Locate the cell with the specified text and output its [X, Y] center coordinate. 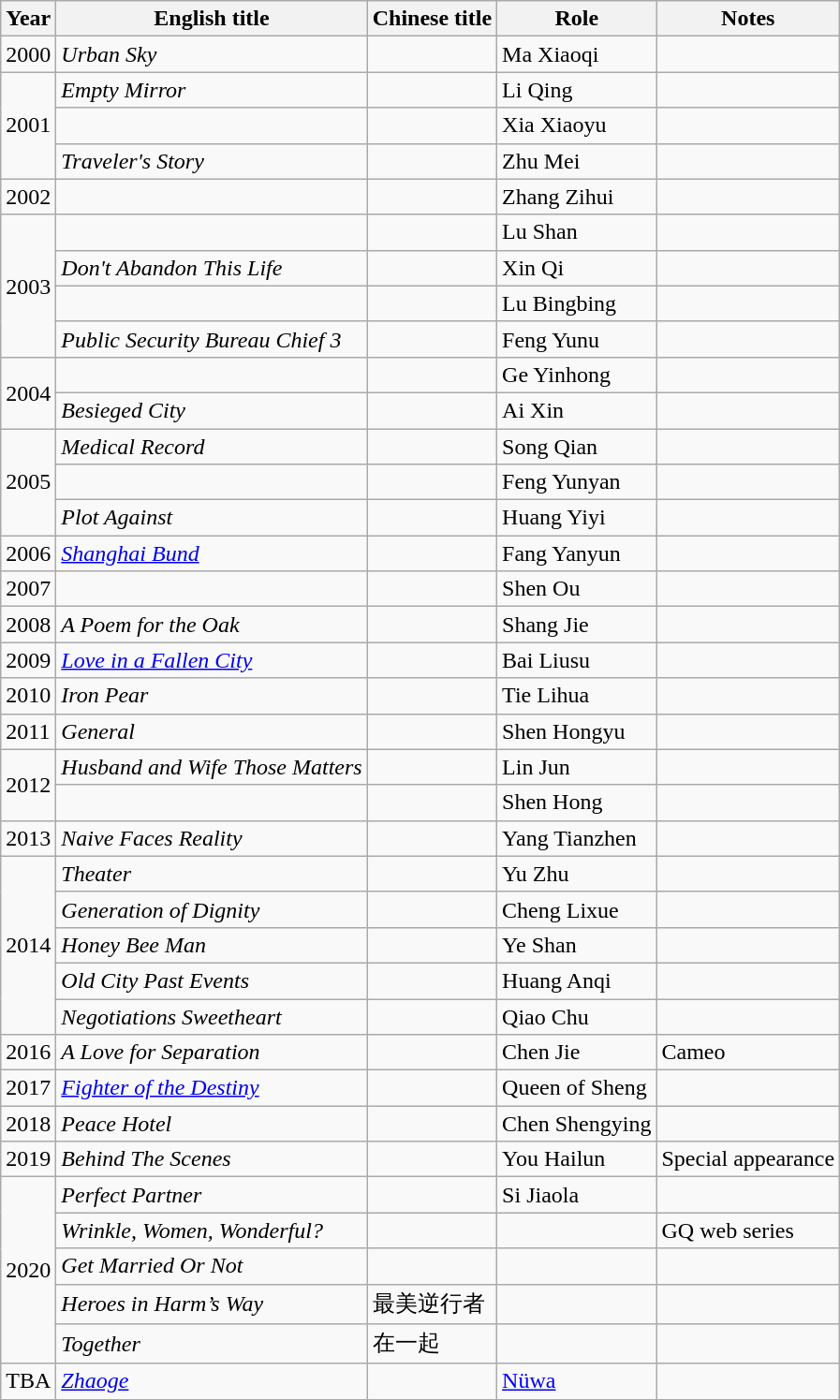
GQ web series [748, 1231]
Perfect Partner [212, 1195]
2000 [28, 54]
Naive Faces Reality [212, 838]
Heroes in Harm’s Way [212, 1304]
Shen Hongyu [577, 731]
Feng Yunyan [577, 482]
Theater [212, 874]
2011 [28, 731]
2002 [28, 197]
2001 [28, 125]
Zhaoge [212, 1381]
Si Jiaola [577, 1195]
Shang Jie [577, 625]
A Poem for the Oak [212, 625]
2013 [28, 838]
Special appearance [748, 1159]
Generation of Dignity [212, 909]
Year [28, 19]
Behind The Scenes [212, 1159]
Ye Shan [577, 945]
在一起 [432, 1345]
Iron Pear [212, 696]
最美逆行者 [432, 1304]
Huang Yiyi [577, 518]
Feng Yunu [577, 339]
2005 [28, 482]
Song Qian [577, 447]
Cameo [748, 1053]
Zhu Mei [577, 161]
Get Married Or Not [212, 1266]
TBA [28, 1381]
Wrinkle, Women, Wonderful? [212, 1231]
Honey Bee Man [212, 945]
Queen of Sheng [577, 1088]
Lin Jun [577, 767]
Xia Xiaoyu [577, 125]
Role [577, 19]
2010 [28, 696]
Together [212, 1345]
2003 [28, 286]
Don't Abandon This Life [212, 268]
2014 [28, 945]
Public Security Bureau Chief 3 [212, 339]
General [212, 731]
Zhang Zihui [577, 197]
A Love for Separation [212, 1053]
Traveler's Story [212, 161]
2020 [28, 1270]
Chen Jie [577, 1053]
Old City Past Events [212, 980]
Fighter of the Destiny [212, 1088]
Shen Ou [577, 589]
2004 [28, 392]
Fang Yanyun [577, 553]
2012 [28, 785]
2006 [28, 553]
Cheng Lixue [577, 909]
Bai Liusu [577, 660]
Yu Zhu [577, 874]
2009 [28, 660]
Shanghai Bund [212, 553]
Lu Shan [577, 232]
Notes [748, 19]
Ge Yinhong [577, 375]
2016 [28, 1053]
You Hailun [577, 1159]
2018 [28, 1124]
2019 [28, 1159]
Ai Xin [577, 410]
English title [212, 19]
Love in a Fallen City [212, 660]
Peace Hotel [212, 1124]
Yang Tianzhen [577, 838]
Li Qing [577, 90]
Chen Shengying [577, 1124]
Lu Bingbing [577, 303]
Negotiations Sweetheart [212, 1016]
Huang Anqi [577, 980]
Nüwa [577, 1381]
2007 [28, 589]
2017 [28, 1088]
Urban Sky [212, 54]
Chinese title [432, 19]
Xin Qi [577, 268]
Empty Mirror [212, 90]
Husband and Wife Those Matters [212, 767]
Tie Lihua [577, 696]
2008 [28, 625]
Ma Xiaoqi [577, 54]
Medical Record [212, 447]
Shen Hong [577, 803]
Plot Against [212, 518]
Qiao Chu [577, 1016]
Besieged City [212, 410]
